Locate the cell with the specified text and output its [X, Y] center coordinate. 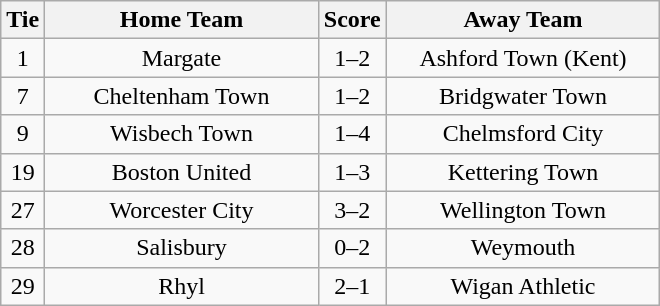
Cheltenham Town [182, 96]
Weymouth [523, 248]
Salisbury [182, 248]
3–2 [352, 210]
Boston United [182, 172]
Tie [23, 20]
Score [352, 20]
19 [23, 172]
28 [23, 248]
29 [23, 286]
Wellington Town [523, 210]
2–1 [352, 286]
Chelmsford City [523, 134]
Home Team [182, 20]
Kettering Town [523, 172]
Worcester City [182, 210]
1 [23, 58]
9 [23, 134]
1–3 [352, 172]
Margate [182, 58]
Ashford Town (Kent) [523, 58]
Wisbech Town [182, 134]
7 [23, 96]
Wigan Athletic [523, 286]
0–2 [352, 248]
27 [23, 210]
Bridgwater Town [523, 96]
Away Team [523, 20]
Rhyl [182, 286]
1–4 [352, 134]
